Determine the (X, Y) coordinate at the center of the cell enclosing the given text.  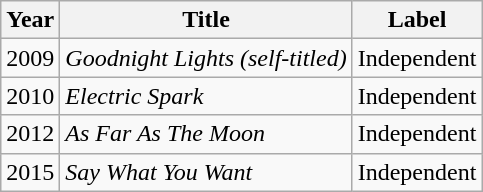
2015 (30, 172)
As Far As The Moon (206, 134)
2009 (30, 58)
Say What You Want (206, 172)
Label (417, 20)
2010 (30, 96)
Title (206, 20)
Goodnight Lights (self-titled) (206, 58)
Year (30, 20)
2012 (30, 134)
Electric Spark (206, 96)
